Find where the given text appears and provide that cell's center as [x, y] coordinate. 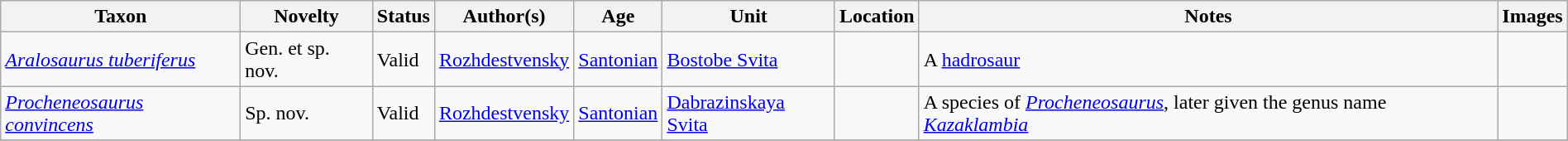
Images [1532, 17]
Location [877, 17]
Sp. nov. [307, 113]
Procheneosaurus convincens [121, 113]
Novelty [307, 17]
Gen. et sp. nov. [307, 60]
Status [404, 17]
Bostobe Svita [749, 60]
Unit [749, 17]
Dabrazinskaya Svita [749, 113]
A species of Procheneosaurus, later given the genus name Kazaklambia [1208, 113]
Author(s) [504, 17]
Notes [1208, 17]
A hadrosaur [1208, 60]
Aralosaurus tuberiferus [121, 60]
Age [619, 17]
Taxon [121, 17]
